For the text-containing cell, return its midpoint in [x, y] coordinate format. 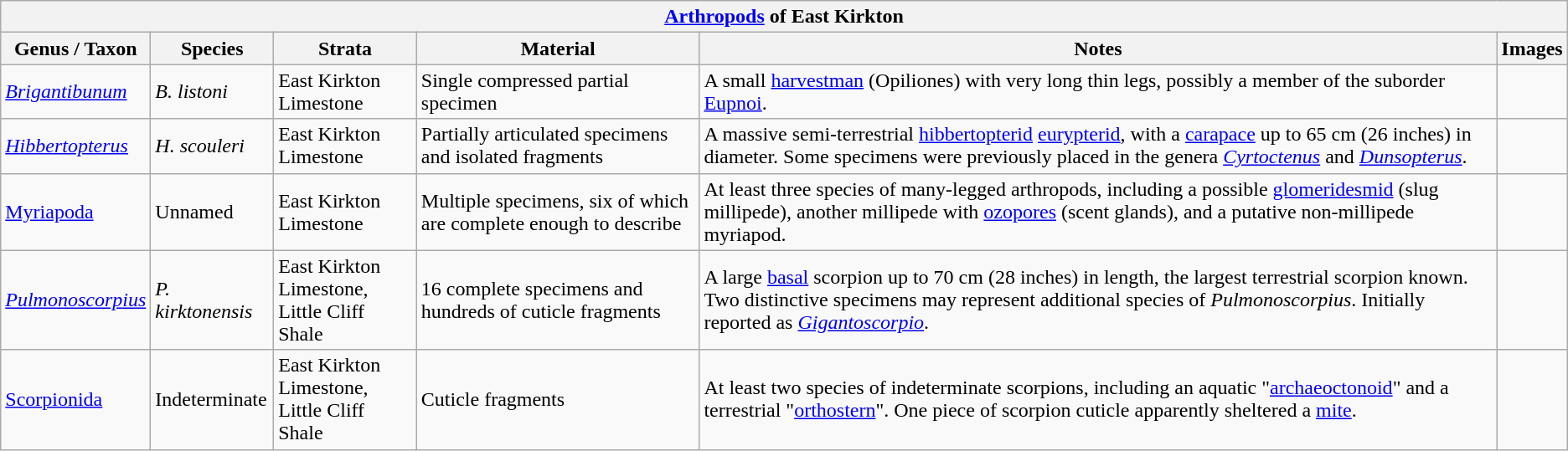
Unnamed [213, 212]
H. scouleri [213, 146]
Brigantibunum [75, 92]
Partially articulated specimens and isolated fragments [558, 146]
Single compressed partial specimen [558, 92]
Material [558, 49]
Scorpionida [75, 400]
Genus / Taxon [75, 49]
A small harvestman (Opiliones) with very long thin legs, possibly a member of the suborder Eupnoi. [1098, 92]
Indeterminate [213, 400]
Hibbertopterus [75, 146]
Images [1532, 49]
16 complete specimens and hundreds of cuticle fragments [558, 300]
Pulmonoscorpius [75, 300]
Myriapoda [75, 212]
P. kirktonensis [213, 300]
B. listoni [213, 92]
Notes [1098, 49]
Species [213, 49]
Cuticle fragments [558, 400]
Multiple specimens, six of which are complete enough to describe [558, 212]
Arthropods of East Kirkton [784, 17]
Strata [345, 49]
